Return [x, y] of the center of cell containing provided text 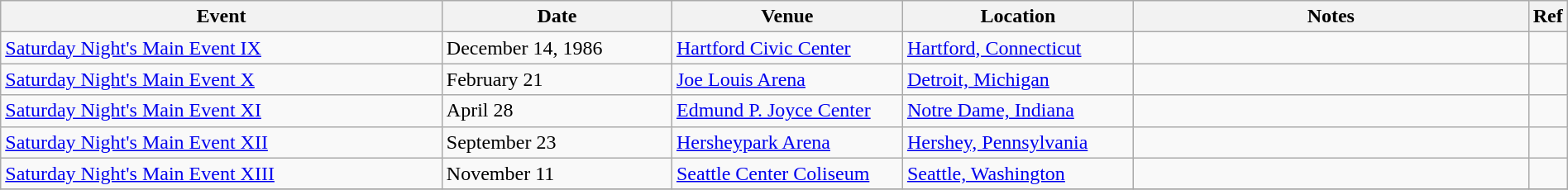
Seattle, Washington [1017, 173]
Saturday Night's Main Event XI [222, 111]
Saturday Night's Main Event IX [222, 48]
Event [222, 17]
February 21 [557, 79]
Joe Louis Arena [787, 79]
Ref [1548, 17]
Hartford Civic Center [787, 48]
April 28 [557, 111]
Notre Dame, Indiana [1017, 111]
November 11 [557, 173]
Location [1017, 17]
Seattle Center Coliseum [787, 173]
Detroit, Michigan [1017, 79]
Saturday Night's Main Event X [222, 79]
Saturday Night's Main Event XII [222, 142]
Hartford, Connecticut [1017, 48]
September 23 [557, 142]
Hersheypark Arena [787, 142]
Notes [1331, 17]
Venue [787, 17]
Saturday Night's Main Event XIII [222, 173]
Edmund P. Joyce Center [787, 111]
Date [557, 17]
December 14, 1986 [557, 48]
Hershey, Pennsylvania [1017, 142]
